Provide the (X, Y) coordinate of the cell's center where the given text is located.  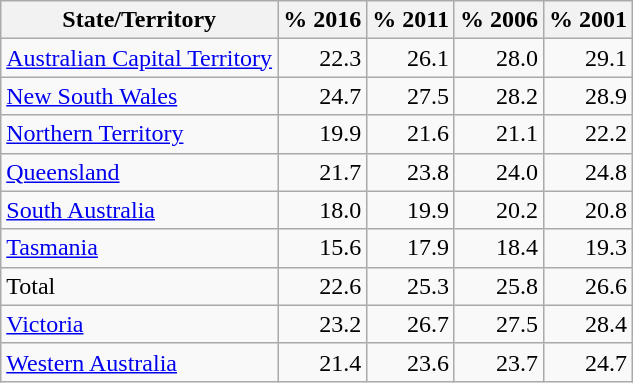
22.3 (322, 58)
% 2001 (588, 20)
Victoria (140, 324)
Tasmania (140, 248)
22.2 (588, 134)
Northern Territory (140, 134)
21.6 (411, 134)
23.8 (411, 172)
21.7 (322, 172)
28.4 (588, 324)
% 2011 (411, 20)
South Australia (140, 210)
22.6 (322, 286)
24.0 (498, 172)
23.2 (322, 324)
29.1 (588, 58)
Total (140, 286)
25.8 (498, 286)
26.6 (588, 286)
24.8 (588, 172)
Western Australia (140, 362)
18.0 (322, 210)
% 2006 (498, 20)
28.2 (498, 96)
21.4 (322, 362)
15.6 (322, 248)
17.9 (411, 248)
25.3 (411, 286)
20.8 (588, 210)
20.2 (498, 210)
Queensland (140, 172)
18.4 (498, 248)
23.6 (411, 362)
26.7 (411, 324)
New South Wales (140, 96)
Australian Capital Territory (140, 58)
26.1 (411, 58)
19.3 (588, 248)
28.0 (498, 58)
State/Territory (140, 20)
23.7 (498, 362)
21.1 (498, 134)
% 2016 (322, 20)
28.9 (588, 96)
